Locate the cell with the specified text and output its (X, Y) center coordinate. 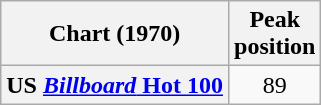
US Billboard Hot 100 (115, 85)
Peakposition (275, 34)
89 (275, 85)
Chart (1970) (115, 34)
